Detect which cell encompasses the target text, then output its [x, y] center coordinate. 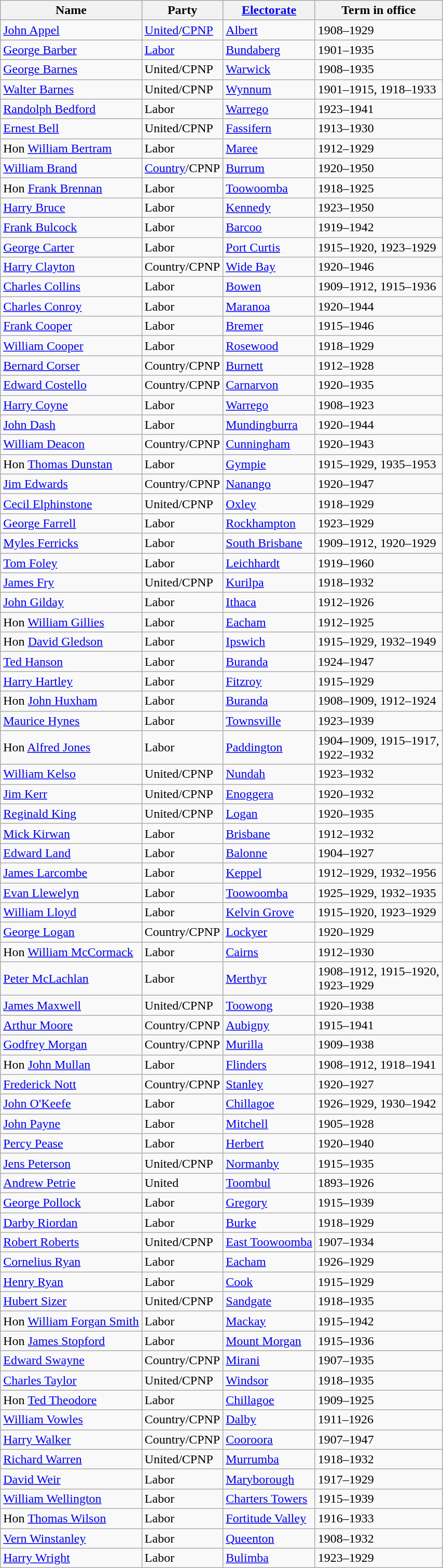
Andrew Petrie [72, 1183]
1909–1925 [379, 1400]
Cecil Elphinstone [72, 503]
1920–1927 [379, 1084]
1919–1960 [379, 563]
1920–1946 [379, 267]
Cairns [269, 952]
James Maxwell [72, 1005]
Hon David Gledson [72, 642]
Mount Morgan [269, 1341]
Edward Swayne [72, 1361]
John O'Keefe [72, 1104]
Brisbane [269, 833]
1908–1912, 1918–1941 [379, 1065]
1912–1925 [379, 622]
Gregory [269, 1202]
Cook [269, 1282]
Mitchell [269, 1124]
Maree [269, 148]
1911–1926 [379, 1420]
David Weir [72, 1479]
1901–1935 [379, 50]
Walter Barnes [72, 89]
Herbert [269, 1143]
John Payne [72, 1124]
1908–1912, 1915–1920,1923–1929 [379, 979]
Harry Walker [72, 1439]
1905–1928 [379, 1124]
1915–1946 [379, 326]
Bernard Corser [72, 366]
Gympie [269, 464]
1923–1932 [379, 774]
1920–1929 [379, 932]
Toowong [269, 1005]
Ted Hanson [72, 662]
1915–1942 [379, 1321]
1920–1950 [379, 168]
1913–1930 [379, 129]
Hon James Stopford [72, 1341]
James Fry [72, 583]
John Dash [72, 425]
Hon John Mullan [72, 1065]
Maurice Hynes [72, 721]
1915–1929, 1932–1949 [379, 642]
1920–1938 [379, 1005]
Mundingburra [269, 425]
William Cooper [72, 346]
Harry Bruce [72, 207]
1915–1936 [379, 1341]
1915–1935 [379, 1163]
1915–1941 [379, 1025]
George Barber [72, 50]
Hon Ted Theodore [72, 1400]
Paddington [269, 748]
James Larcombe [72, 873]
Balonne [269, 853]
Hon Frank Brennan [72, 188]
William Kelso [72, 774]
William Lloyd [72, 913]
1918–1925 [379, 188]
Godfrey Morgan [72, 1045]
1920–1943 [379, 444]
Flinders [269, 1065]
Hon John Huxham [72, 701]
William Wellington [72, 1499]
1920–1932 [379, 794]
George Carter [72, 247]
Evan Llewelyn [72, 892]
Stanley [269, 1084]
Rockhampton [269, 523]
Cunningham [269, 444]
Bundaberg [269, 50]
Bulimba [269, 1558]
Harry Hartley [72, 681]
Murilla [269, 1045]
Hon Alfred Jones [72, 748]
Edward Costello [72, 385]
Arthur Moore [72, 1025]
Jens Peterson [72, 1163]
Burnett [269, 366]
1924–1947 [379, 662]
Burrum [269, 168]
1926–1929, 1930–1942 [379, 1104]
Electorate [269, 10]
Queenton [269, 1538]
1925–1929, 1932–1935 [379, 892]
Harry Coyne [72, 405]
Mackay [269, 1321]
Term in office [379, 10]
Harry Clayton [72, 267]
Fassifern [269, 129]
1908–1935 [379, 69]
Carnarvon [269, 385]
Mick Kirwan [72, 833]
1923–1941 [379, 109]
Kelvin Grove [269, 913]
Burke [269, 1222]
1912–1932 [379, 833]
East Toowoomba [269, 1242]
George Logan [72, 932]
1923–1950 [379, 207]
1917–1929 [379, 1479]
Jim Kerr [72, 794]
Merthyr [269, 979]
Myles Ferricks [72, 543]
Hon William McCormack [72, 952]
United [182, 1183]
Nanango [269, 484]
Ernest Bell [72, 129]
Sandgate [269, 1301]
Fitzroy [269, 681]
1907–1935 [379, 1361]
South Brisbane [269, 543]
Leichhardt [269, 563]
Normanby [269, 1163]
Ipswich [269, 642]
Murrumba [269, 1459]
Edward Land [72, 853]
Logan [269, 814]
1901–1915, 1918–1933 [379, 89]
Henry Ryan [72, 1282]
Hon William Forgan Smith [72, 1321]
1912–1929, 1932–1956 [379, 873]
Keppel [269, 873]
1908–1909, 1912–1924 [379, 701]
1907–1934 [379, 1242]
Richard Warren [72, 1459]
Robert Roberts [72, 1242]
William Brand [72, 168]
Randolph Bedford [72, 109]
1907–1947 [379, 1439]
1923–1939 [379, 721]
George Pollock [72, 1202]
Fortitude Valley [269, 1518]
Name [72, 10]
Bowen [269, 287]
Hubert Sizer [72, 1301]
Hon Thomas Dunstan [72, 464]
Frank Bulcock [72, 227]
Kennedy [269, 207]
1909–1938 [379, 1045]
Party [182, 10]
Charles Conroy [72, 306]
1904–1909, 1915–1917,1922–1932 [379, 748]
Barcoo [269, 227]
Maranoa [269, 306]
Vern Winstanley [72, 1538]
1920–1940 [379, 1143]
John Gilday [72, 603]
Harry Wright [72, 1558]
Frederick Nott [72, 1084]
1909–1912, 1920–1929 [379, 543]
1912–1928 [379, 366]
1912–1929 [379, 148]
Ithaca [269, 603]
Albert [269, 30]
Percy Pease [72, 1143]
1908–1932 [379, 1538]
Kurilpa [269, 583]
1904–1927 [379, 853]
Mirani [269, 1361]
Townsville [269, 721]
1893–1926 [379, 1183]
Aubigny [269, 1025]
Toombul [269, 1183]
Peter McLachlan [72, 979]
1919–1942 [379, 227]
1926–1929 [379, 1262]
Windsor [269, 1380]
1920–1947 [379, 484]
1916–1933 [379, 1518]
Frank Cooper [72, 326]
Reginald King [72, 814]
Port Curtis [269, 247]
Hon William Bertram [72, 148]
Enoggera [269, 794]
1915–1929, 1935–1953 [379, 464]
Charles Collins [72, 287]
Wynnum [269, 89]
Warwick [269, 69]
Tom Foley [72, 563]
1908–1929 [379, 30]
George Farrell [72, 523]
Charters Towers [269, 1499]
Oxley [269, 503]
Rosewood [269, 346]
Nundah [269, 774]
William Deacon [72, 444]
Darby Riordan [72, 1222]
Cornelius Ryan [72, 1262]
Maryborough [269, 1479]
George Barnes [72, 69]
Wide Bay [269, 267]
Charles Taylor [72, 1380]
Hon William Gillies [72, 622]
1912–1930 [379, 952]
Jim Edwards [72, 484]
Dalby [269, 1420]
John Appel [72, 30]
William Vowles [72, 1420]
Cooroora [269, 1439]
Hon Thomas Wilson [72, 1518]
1912–1926 [379, 603]
1909–1912, 1915–1936 [379, 287]
Lockyer [269, 932]
1908–1923 [379, 405]
Bremer [269, 326]
